Capture the cell that displays the provided text and extract its [X, Y] central coordinate. 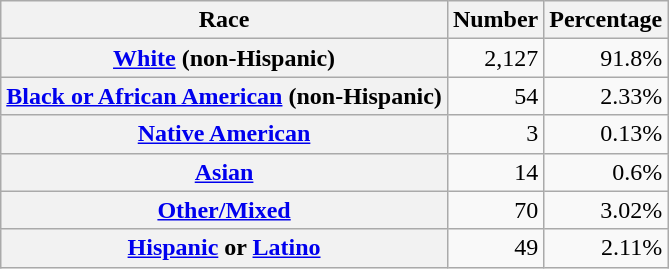
Percentage [606, 20]
49 [495, 248]
2,127 [495, 58]
91.8% [606, 58]
Asian [224, 172]
14 [495, 172]
Number [495, 20]
3 [495, 134]
Hispanic or Latino [224, 248]
Native American [224, 134]
54 [495, 96]
2.11% [606, 248]
0.13% [606, 134]
0.6% [606, 172]
3.02% [606, 210]
White (non-Hispanic) [224, 58]
Race [224, 20]
70 [495, 210]
2.33% [606, 96]
Other/Mixed [224, 210]
Black or African American (non-Hispanic) [224, 96]
